From the cell containing the given text, extract its center point as (x, y) coordinate. 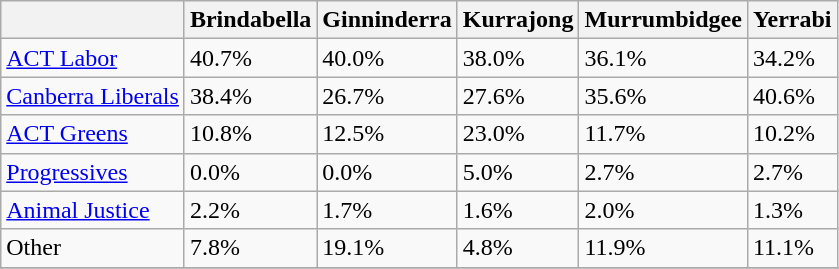
ACT Greens (93, 134)
11.9% (663, 248)
Progressives (93, 172)
10.8% (250, 134)
40.0% (387, 58)
36.1% (663, 58)
2.0% (663, 210)
Animal Justice (93, 210)
Brindabella (250, 20)
11.7% (663, 134)
4.8% (518, 248)
27.6% (518, 96)
Yerrabi (792, 20)
Murrumbidgee (663, 20)
Other (93, 248)
40.6% (792, 96)
40.7% (250, 58)
5.0% (518, 172)
1.7% (387, 210)
19.1% (387, 248)
1.3% (792, 210)
1.6% (518, 210)
35.6% (663, 96)
11.1% (792, 248)
38.4% (250, 96)
23.0% (518, 134)
7.8% (250, 248)
Ginninderra (387, 20)
10.2% (792, 134)
Canberra Liberals (93, 96)
34.2% (792, 58)
Kurrajong (518, 20)
12.5% (387, 134)
2.2% (250, 210)
26.7% (387, 96)
ACT Labor (93, 58)
38.0% (518, 58)
